Capture the cell that displays the provided text and extract its (X, Y) central coordinate. 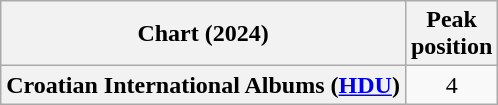
Chart (2024) (204, 34)
4 (451, 85)
Croatian International Albums (HDU) (204, 85)
Peakposition (451, 34)
